From the cell containing the given text, extract its center point as [X, Y] coordinate. 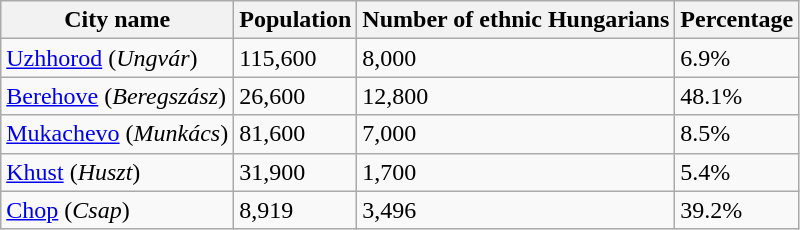
3,496 [516, 210]
8.5% [737, 134]
8,919 [296, 210]
39.2% [737, 210]
48.1% [737, 96]
Percentage [737, 20]
City name [118, 20]
8,000 [516, 58]
81,600 [296, 134]
12,800 [516, 96]
Chop (Csap) [118, 210]
Number of ethnic Hungarians [516, 20]
Mukachevo (Munkács) [118, 134]
Khust (Huszt) [118, 172]
115,600 [296, 58]
31,900 [296, 172]
Population [296, 20]
Uzhhorod (Ungvár) [118, 58]
1,700 [516, 172]
26,600 [296, 96]
7,000 [516, 134]
6.9% [737, 58]
5.4% [737, 172]
Berehove (Beregszász) [118, 96]
